Pinpoint the cell where the given text exists, returning its [x, y] midpoint coordinate. 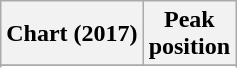
Peak position [189, 34]
Chart (2017) [72, 34]
